Return the (X, Y) coordinate for the center point of the cell that contains the specified text.  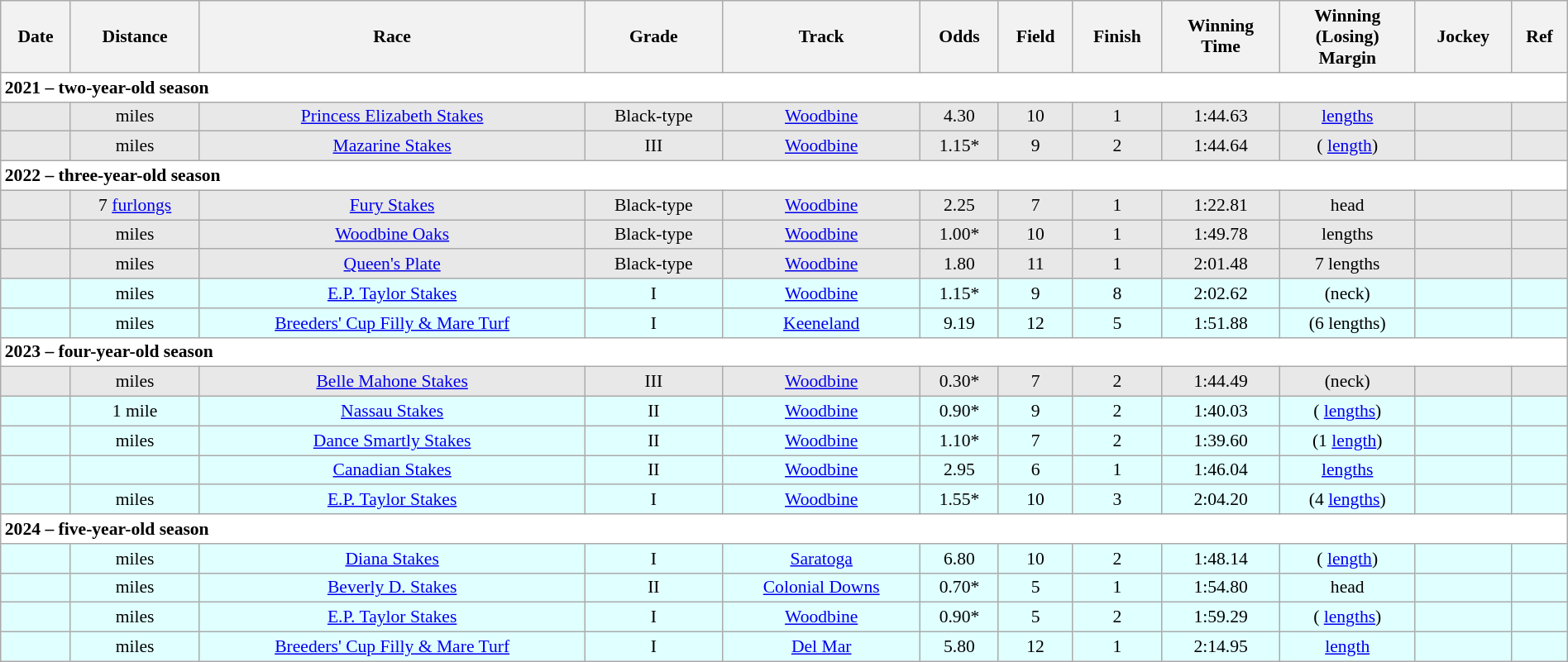
7 lengths (1348, 264)
1:48.14 (1221, 559)
1:44.63 (1221, 117)
Race (392, 36)
Grade (653, 36)
1 mile (135, 412)
Nassau Stakes (392, 412)
1:59.29 (1221, 617)
(4 lengths) (1348, 500)
1:44.49 (1221, 382)
Ref (1540, 36)
WinningTime (1221, 36)
5.80 (959, 647)
Princess Elizabeth Stakes (392, 117)
Odds (959, 36)
Queen's Plate (392, 264)
8 (1116, 293)
1:51.88 (1221, 323)
1:46.04 (1221, 470)
Canadian Stakes (392, 470)
2024 – five-year-old season (784, 529)
11 (1035, 264)
Winning(Losing)Margin (1348, 36)
0.70* (959, 588)
2022 – three-year-old season (784, 176)
3 (1116, 500)
Keeneland (820, 323)
6.80 (959, 559)
Track (820, 36)
2:04.20 (1221, 500)
length (1348, 647)
Diana Stakes (392, 559)
2021 – two-year-old season (784, 88)
Fury Stakes (392, 205)
(1 length) (1348, 441)
Woodbine Oaks (392, 235)
Colonial Downs (820, 588)
1.10* (959, 441)
9.19 (959, 323)
2:02.62 (1221, 293)
Del Mar (820, 647)
Date (36, 36)
7 furlongs (135, 205)
1:22.81 (1221, 205)
2.25 (959, 205)
1.80 (959, 264)
Jockey (1464, 36)
1.55* (959, 500)
Saratoga (820, 559)
Distance (135, 36)
Beverly D. Stakes (392, 588)
Belle Mahone Stakes (392, 382)
2.95 (959, 470)
1.00* (959, 235)
(6 lengths) (1348, 323)
1:44.64 (1221, 146)
Dance Smartly Stakes (392, 441)
Field (1035, 36)
2023 – four-year-old season (784, 352)
4.30 (959, 117)
2:01.48 (1221, 264)
2:14.95 (1221, 647)
Mazarine Stakes (392, 146)
1:54.80 (1221, 588)
1:39.60 (1221, 441)
1:49.78 (1221, 235)
1:40.03 (1221, 412)
6 (1035, 470)
0.30* (959, 382)
Finish (1116, 36)
